Provide the [X, Y] coordinate of the cell's center where the given text is located.  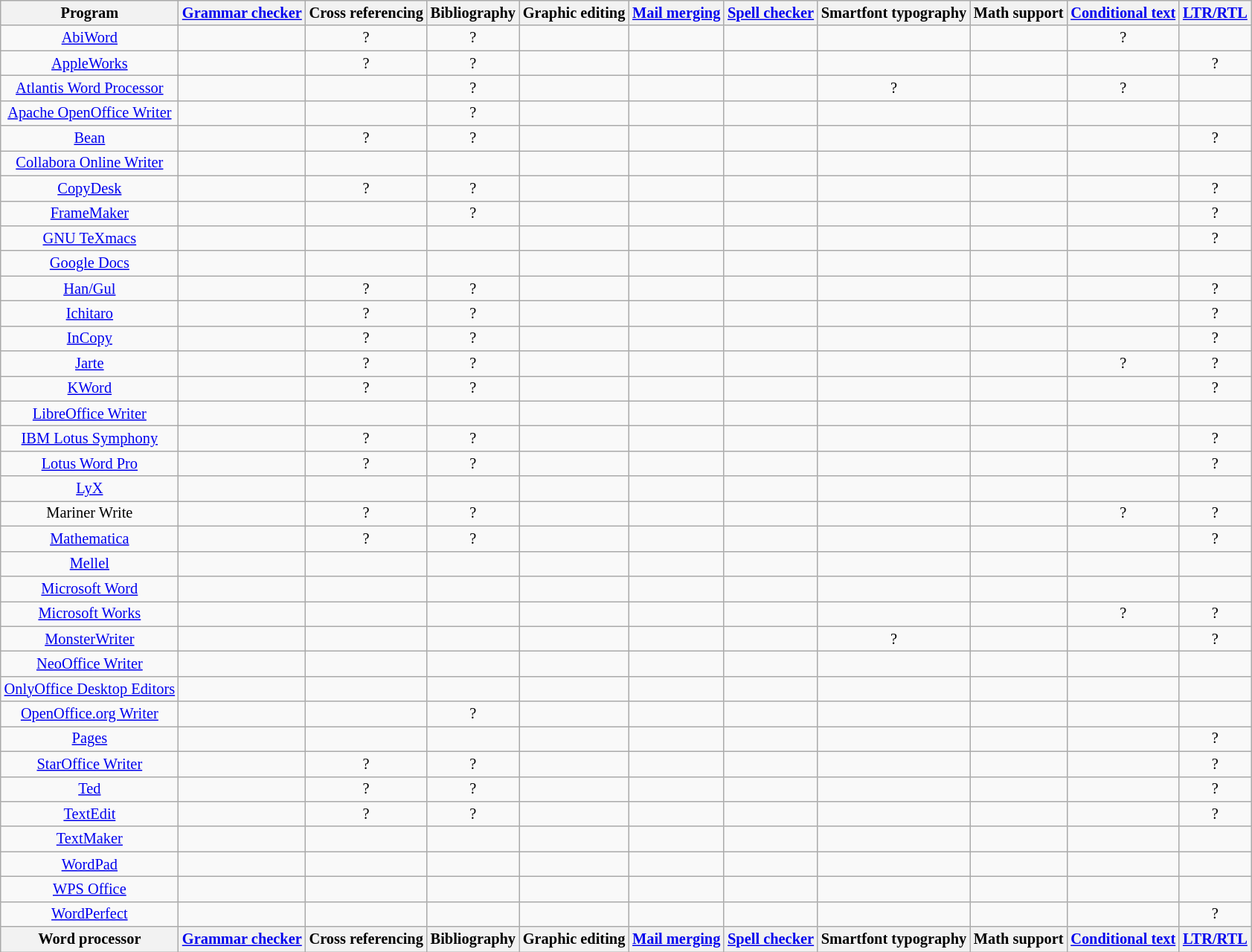
TextEdit [89, 814]
Han/Gul [89, 289]
Ted [89, 789]
Pages [89, 739]
WordPad [89, 864]
Mariner Write [89, 513]
Google Docs [89, 263]
IBM Lotus Symphony [89, 438]
OpenOffice.org Writer [89, 714]
Bean [89, 138]
OnlyOffice Desktop Editors [89, 689]
Ichitaro [89, 313]
AppleWorks [89, 63]
AbiWord [89, 38]
TextMaker [89, 839]
Lotus Word Pro [89, 463]
MonsterWriter [89, 639]
Jarte [89, 364]
StarOffice Writer [89, 764]
WPS Office [89, 889]
Mathematica [89, 538]
Apache OpenOffice Writer [89, 113]
WordPerfect [89, 914]
Program [89, 13]
LibreOffice Writer [89, 414]
GNU TeXmacs [89, 238]
LyX [89, 489]
Word processor [89, 939]
FrameMaker [89, 213]
Microsoft Works [89, 614]
InCopy [89, 338]
CopyDesk [89, 188]
Atlantis Word Processor [89, 88]
Collabora Online Writer [89, 163]
Mellel [89, 564]
KWord [89, 388]
NeoOffice Writer [89, 663]
Microsoft Word [89, 588]
